Scan for the cell matching the given text and deliver its [x, y] coordinate at center. 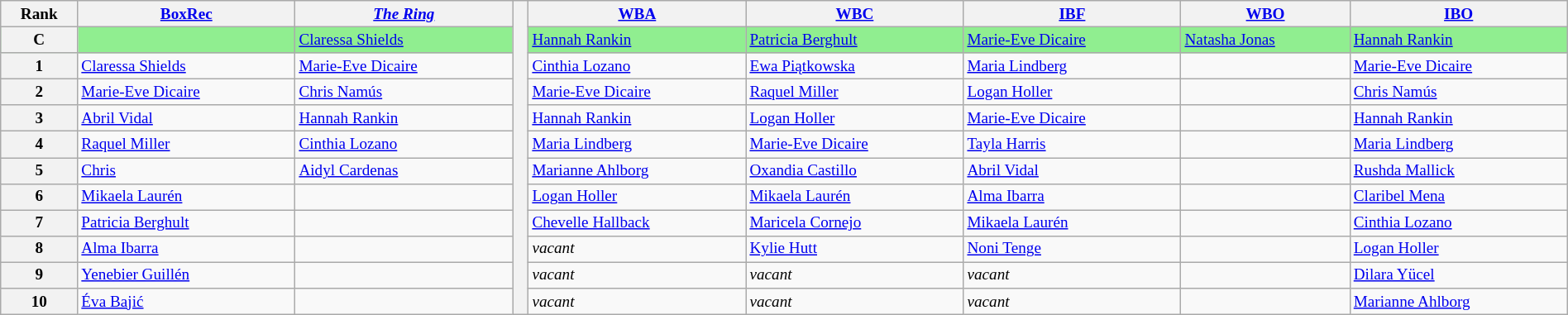
6 [40, 197]
BoxRec [187, 14]
5 [40, 170]
Natasha Jonas [1265, 40]
Yenebier Guillén [187, 275]
Tayla Harris [1072, 145]
1 [40, 66]
Oxandia Castillo [855, 170]
2 [40, 92]
Maricela Cornejo [855, 223]
WBO [1265, 14]
4 [40, 145]
WBA [637, 14]
Aidyl Cardenas [404, 170]
3 [40, 118]
C [40, 40]
10 [40, 302]
Dilara Yücel [1459, 275]
Éva Bajić [187, 302]
IBO [1459, 14]
9 [40, 275]
IBF [1072, 14]
7 [40, 223]
Noni Tenge [1072, 249]
Claribel Mena [1459, 197]
Kylie Hutt [855, 249]
Rank [40, 14]
Ewa Piątkowska [855, 66]
WBC [855, 14]
Chevelle Hallback [637, 223]
Rushda Mallick [1459, 170]
Chris [187, 170]
The Ring [404, 14]
8 [40, 249]
